Scan for the cell matching the given text and deliver its [X, Y] coordinate at center. 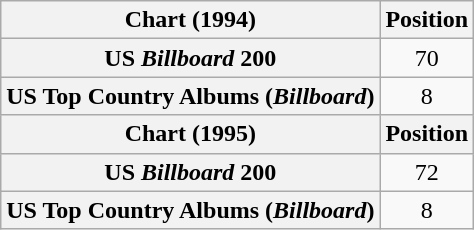
Chart (1995) [190, 134]
72 [427, 172]
70 [427, 58]
Chart (1994) [190, 20]
